Find where the given text appears and provide that cell's center as [X, Y] coordinate. 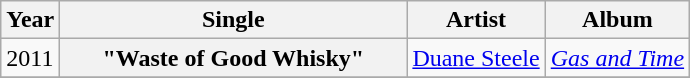
Year [30, 20]
Single [234, 20]
2011 [30, 58]
"Waste of Good Whisky" [234, 58]
Gas and Time [617, 58]
Artist [476, 20]
Album [617, 20]
Duane Steele [476, 58]
